Identify which cell holds the provided text, then report its (x, y) central coordinate. 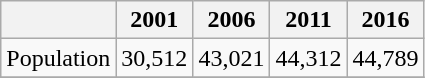
44,789 (386, 58)
Population (58, 58)
43,021 (232, 58)
30,512 (154, 58)
2011 (308, 20)
2001 (154, 20)
44,312 (308, 58)
2006 (232, 20)
2016 (386, 20)
